From the cell containing the given text, extract its center point as (X, Y) coordinate. 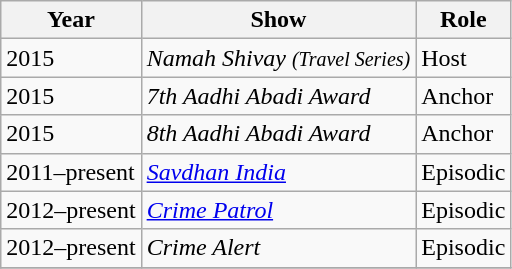
8th Aadhi Abadi Award (278, 134)
Crime Alert (278, 248)
Year (71, 20)
7th Aadhi Abadi Award (278, 96)
Host (464, 58)
2011–present (71, 172)
Crime Patrol (278, 210)
Role (464, 20)
Savdhan India (278, 172)
Show (278, 20)
Namah Shivay (Travel Series) (278, 58)
